Return [X, Y] of the center of cell containing provided text 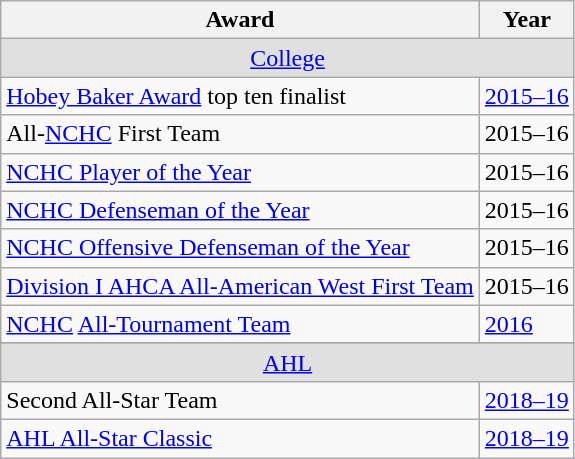
Division I AHCA All-American West First Team [240, 286]
Hobey Baker Award top ten finalist [240, 96]
NCHC Offensive Defenseman of the Year [240, 248]
Year [526, 20]
AHL All-Star Classic [240, 438]
College [288, 58]
All-NCHC First Team [240, 134]
NCHC All-Tournament Team [240, 324]
2016 [526, 324]
AHL [288, 362]
NCHC Player of the Year [240, 172]
Award [240, 20]
Second All-Star Team [240, 400]
NCHC Defenseman of the Year [240, 210]
